Detect which cell encompasses the target text, then output its (x, y) center coordinate. 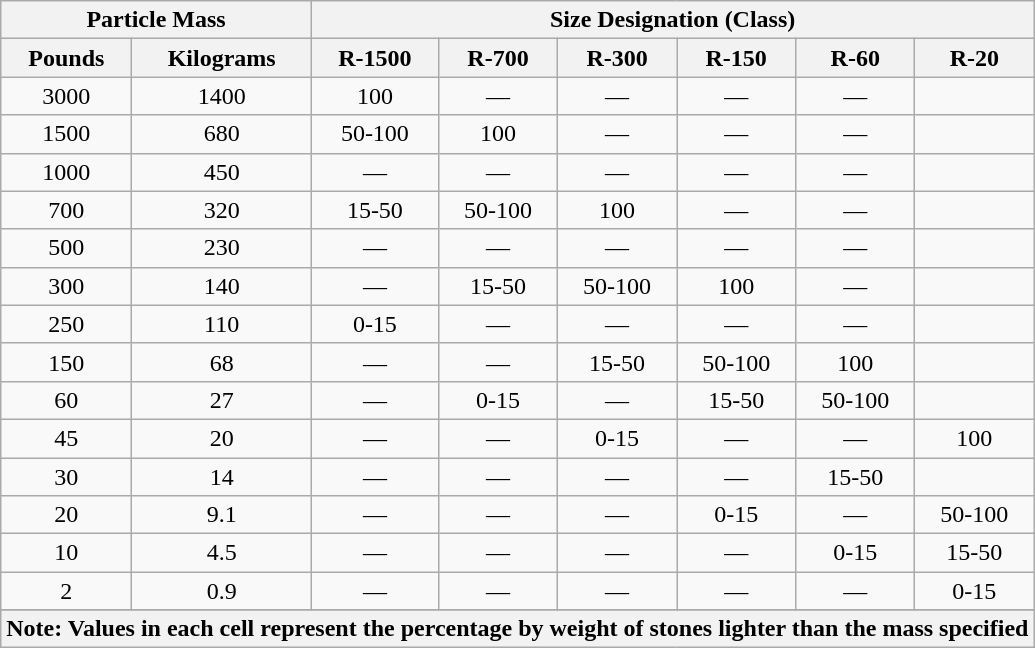
Note: Values in each cell represent the percentage by weight of stones lighter than the mass specified (518, 629)
2 (66, 591)
300 (66, 286)
9.1 (222, 515)
30 (66, 477)
250 (66, 324)
680 (222, 134)
0.9 (222, 591)
R-1500 (374, 58)
1400 (222, 96)
1500 (66, 134)
45 (66, 438)
450 (222, 172)
140 (222, 286)
150 (66, 362)
27 (222, 400)
Size Designation (Class) (672, 20)
68 (222, 362)
R-60 (856, 58)
110 (222, 324)
3000 (66, 96)
4.5 (222, 553)
R-20 (974, 58)
Kilograms (222, 58)
320 (222, 210)
14 (222, 477)
R-300 (618, 58)
Pounds (66, 58)
60 (66, 400)
700 (66, 210)
Particle Mass (156, 20)
1000 (66, 172)
R-700 (498, 58)
R-150 (736, 58)
10 (66, 553)
230 (222, 248)
500 (66, 248)
